From the cell containing the given text, extract its center point as (x, y) coordinate. 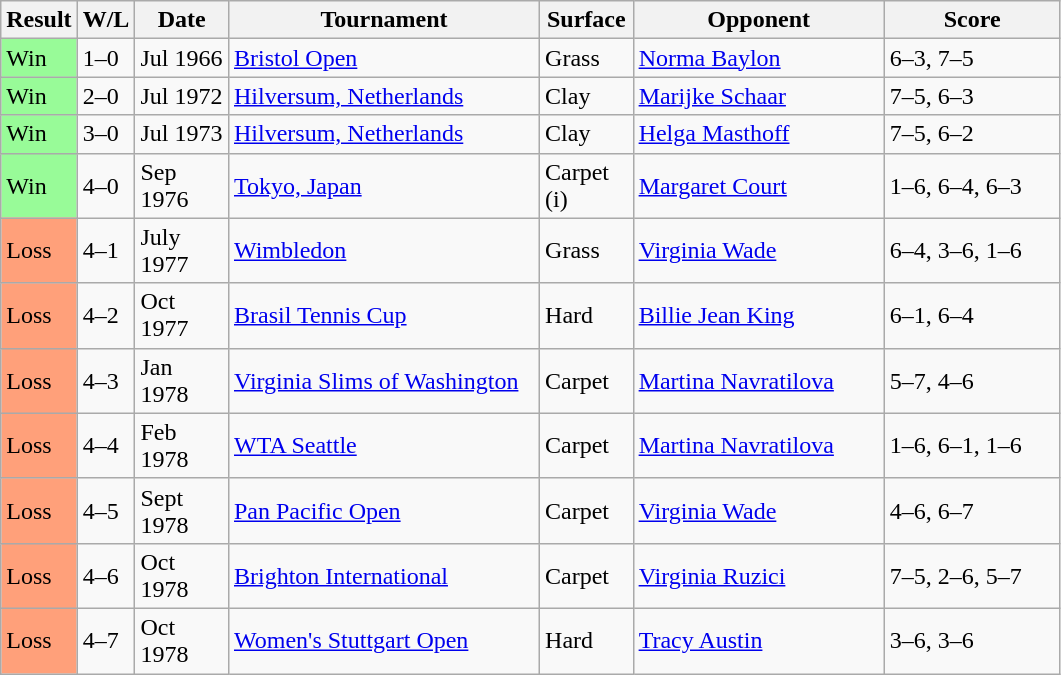
Billie Jean King (758, 316)
1–6, 6–4, 6–3 (972, 186)
4–7 (106, 640)
4–1 (106, 250)
4–3 (106, 380)
Surface (587, 20)
Wimbledon (384, 250)
Carpet (i) (587, 186)
Opponent (758, 20)
6–4, 3–6, 1–6 (972, 250)
Tournament (384, 20)
Norma Baylon (758, 58)
3–6, 3–6 (972, 640)
Date (182, 20)
Virginia Slims of Washington (384, 380)
Oct 1977 (182, 316)
Tracy Austin (758, 640)
Jul 1972 (182, 96)
4–6 (106, 576)
July 1977 (182, 250)
7–5, 6–3 (972, 96)
Sep 1976 (182, 186)
7–5, 2–6, 5–7 (972, 576)
6–1, 6–4 (972, 316)
Result (39, 20)
Jul 1966 (182, 58)
Jan 1978 (182, 380)
Tokyo, Japan (384, 186)
Jul 1973 (182, 134)
Brasil Tennis Cup (384, 316)
4–0 (106, 186)
Score (972, 20)
Brighton International (384, 576)
WTA Seattle (384, 446)
Sept 1978 (182, 510)
4–4 (106, 446)
4–2 (106, 316)
Margaret Court (758, 186)
Women's Stuttgart Open (384, 640)
Pan Pacific Open (384, 510)
W/L (106, 20)
Bristol Open (384, 58)
1–0 (106, 58)
Feb 1978 (182, 446)
4–6, 6–7 (972, 510)
1–6, 6–1, 1–6 (972, 446)
Marijke Schaar (758, 96)
7–5, 6–2 (972, 134)
3–0 (106, 134)
2–0 (106, 96)
Helga Masthoff (758, 134)
Virginia Ruzici (758, 576)
5–7, 4–6 (972, 380)
4–5 (106, 510)
6–3, 7–5 (972, 58)
